Identify which cell holds the provided text, then report its [X, Y] central coordinate. 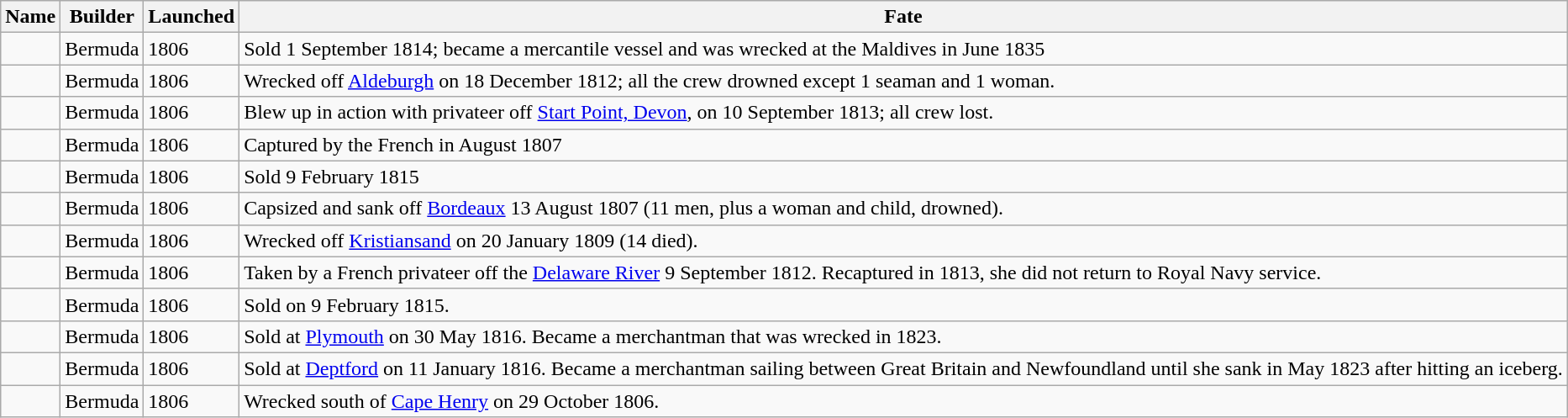
Captured by the French in August 1807 [904, 145]
Sold on 9 February 1815. [904, 304]
Wrecked off Kristiansand on 20 January 1809 (14 died). [904, 241]
Name [30, 17]
Sold 9 February 1815 [904, 177]
Builder [103, 17]
Fate [904, 17]
Launched [192, 17]
Taken by a French privateer off the Delaware River 9 September 1812. Recaptured in 1813, she did not return to Royal Navy service. [904, 272]
Sold at Plymouth on 30 May 1816. Became a merchantman that was wrecked in 1823. [904, 336]
Wrecked off Aldeburgh on 18 December 1812; all the crew drowned except 1 seaman and 1 woman. [904, 81]
Blew up in action with privateer off Start Point, Devon, on 10 September 1813; all crew lost. [904, 113]
Sold 1 September 1814; became a mercantile vessel and was wrecked at the Maldives in June 1835 [904, 49]
Wrecked south of Cape Henry on 29 October 1806. [904, 401]
Capsized and sank off Bordeaux 13 August 1807 (11 men, plus a woman and child, drowned). [904, 209]
